Locate the cell with the specified text and output its [X, Y] center coordinate. 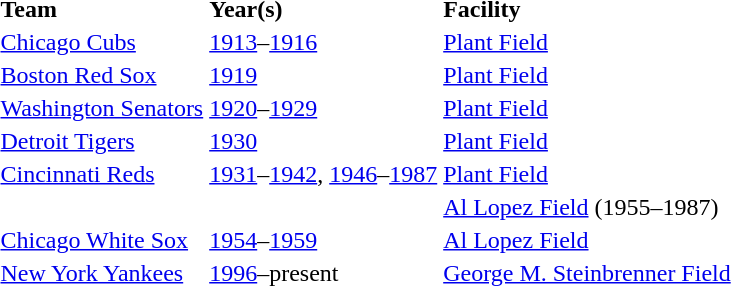
1913–1916 [324, 42]
1920–1929 [324, 108]
1930 [324, 141]
1931–1942, 1946–1987 [324, 174]
1919 [324, 75]
1954–1959 [324, 240]
